Find where the given text appears and provide that cell's center as (X, Y) coordinate. 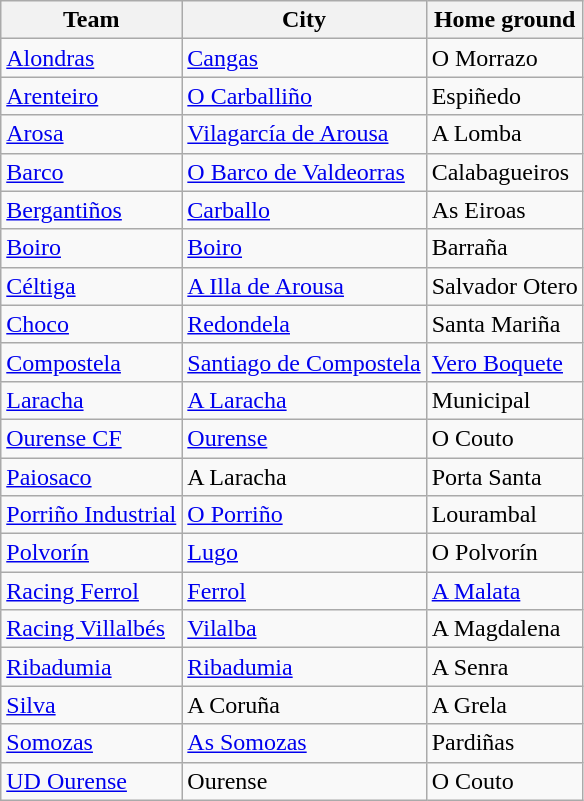
Porriño Industrial (92, 515)
Calabagueiros (504, 172)
A Senra (504, 667)
As Somozas (304, 743)
A Coruña (304, 705)
Choco (92, 324)
Santa Mariña (504, 324)
City (304, 20)
Home ground (504, 20)
Lourambal (504, 515)
Espiñedo (504, 96)
Santiago de Compostela (304, 362)
O Carballiño (304, 96)
Carballo (304, 210)
O Morrazo (504, 58)
Racing Ferrol (92, 591)
Bergantiños (92, 210)
A Malata (504, 591)
A Grela (504, 705)
Arenteiro (92, 96)
Lugo (304, 553)
Salvador Otero (504, 286)
A Magdalena (504, 629)
Polvorín (92, 553)
Vilalba (304, 629)
Paiosaco (92, 477)
Municipal (504, 400)
O Barco de Valdeorras (304, 172)
Compostela (92, 362)
Pardiñas (504, 743)
Porta Santa (504, 477)
Ourense CF (92, 438)
Alondras (92, 58)
O Porriño (304, 515)
Céltiga (92, 286)
UD Ourense (92, 781)
Team (92, 20)
As Eiroas (504, 210)
Vilagarcía de Arousa (304, 134)
Arosa (92, 134)
Racing Villalbés (92, 629)
Silva (92, 705)
A Illa de Arousa (304, 286)
Somozas (92, 743)
A Lomba (504, 134)
O Polvorín (504, 553)
Laracha (92, 400)
Redondela (304, 324)
Ferrol (304, 591)
Vero Boquete (504, 362)
Cangas (304, 58)
Barraña (504, 248)
Barco (92, 172)
